Scan for the cell matching the given text and deliver its (X, Y) coordinate at center. 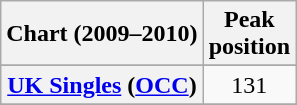
Chart (2009–2010) (102, 34)
131 (249, 85)
UK Singles (OCC) (102, 85)
Peakposition (249, 34)
